Scan for the cell matching the given text and deliver its [X, Y] coordinate at center. 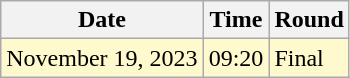
Date [102, 20]
Round [309, 20]
Final [309, 58]
Time [236, 20]
November 19, 2023 [102, 58]
09:20 [236, 58]
